Detect which cell encompasses the target text, then output its (X, Y) center coordinate. 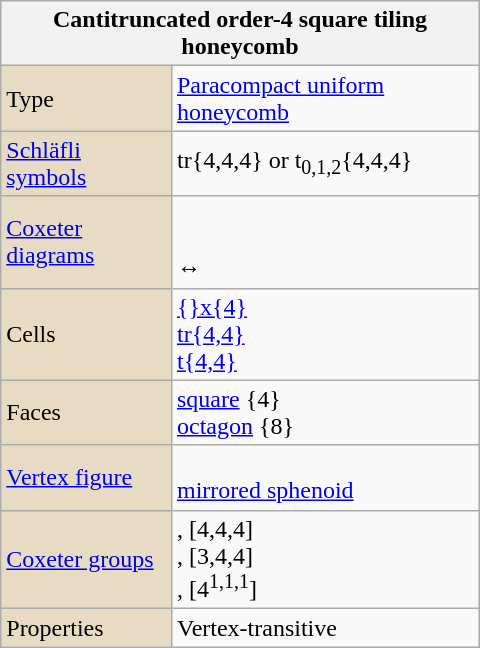
Type (86, 98)
tr{4,4,4} or t0,1,2{4,4,4} (325, 164)
Schläfli symbols (86, 164)
Paracompact uniform honeycomb (325, 98)
Properties (86, 628)
Coxeter diagrams (86, 242)
Faces (86, 412)
Cells (86, 334)
Cantitruncated order-4 square tiling honeycomb (240, 34)
{}x{4} tr{4,4} t{4,4} (325, 334)
mirrored sphenoid (325, 478)
Coxeter groups (86, 560)
square {4}octagon {8} (325, 412)
, [4,4,4], [3,4,4], [41,1,1] (325, 560)
Vertex-transitive (325, 628)
↔ (325, 242)
Vertex figure (86, 478)
